Return (x, y) of the center of cell containing provided text 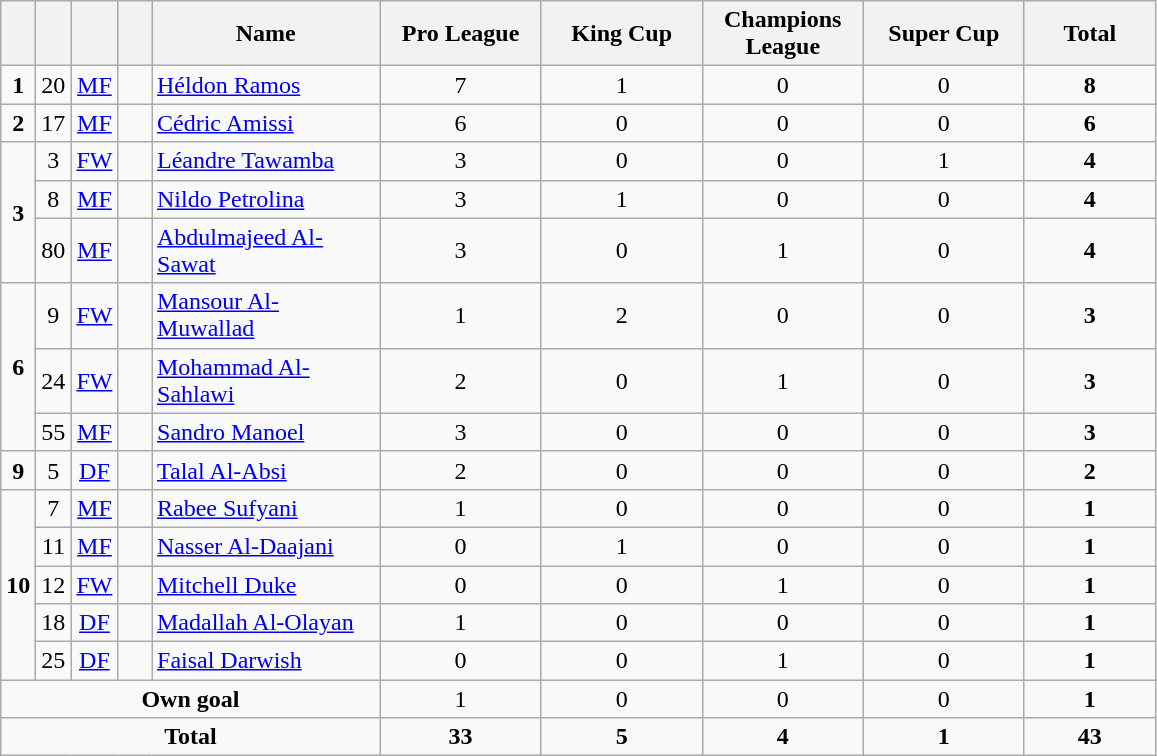
43 (1090, 737)
Cédric Amissi (266, 123)
Nasser Al-Daajani (266, 546)
18 (54, 623)
Talal Al-Absi (266, 470)
Faisal Darwish (266, 661)
25 (54, 661)
Sandro Manoel (266, 432)
10 (18, 584)
Mitchell Duke (266, 585)
Pro League (460, 34)
24 (54, 380)
Champions League (782, 34)
17 (54, 123)
Name (266, 34)
King Cup (622, 34)
33 (460, 737)
Mansour Al-Muwallad (266, 316)
Léandre Tawamba (266, 161)
Super Cup (944, 34)
12 (54, 585)
11 (54, 546)
55 (54, 432)
Own goal (190, 699)
Nildo Petrolina (266, 199)
Rabee Sufyani (266, 508)
20 (54, 85)
Abdulmajeed Al-Sawat (266, 250)
Madallah Al-Olayan (266, 623)
80 (54, 250)
Héldon Ramos (266, 85)
Mohammad Al-Sahlawi (266, 380)
